Capture the cell that displays the provided text and extract its [x, y] central coordinate. 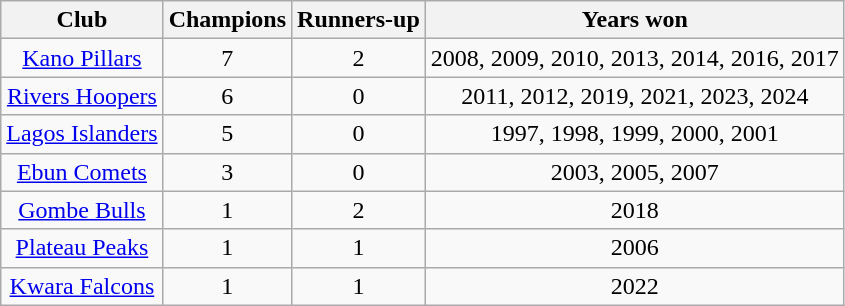
2018 [634, 210]
Kwara Falcons [82, 286]
Years won [634, 20]
2008, 2009, 2010, 2013, 2014, 2016, 2017 [634, 58]
5 [227, 134]
2006 [634, 248]
Champions [227, 20]
Rivers Hoopers [82, 96]
Gombe Bulls [82, 210]
6 [227, 96]
1997, 1998, 1999, 2000, 2001 [634, 134]
2003, 2005, 2007 [634, 172]
Ebun Comets [82, 172]
Kano Pillars [82, 58]
3 [227, 172]
Runners-up [359, 20]
7 [227, 58]
Lagos Islanders [82, 134]
2022 [634, 286]
Plateau Peaks [82, 248]
2011, 2012, 2019, 2021, 2023, 2024 [634, 96]
Club [82, 20]
